Search for the cell housing the specified text and yield its (x, y) center coordinate. 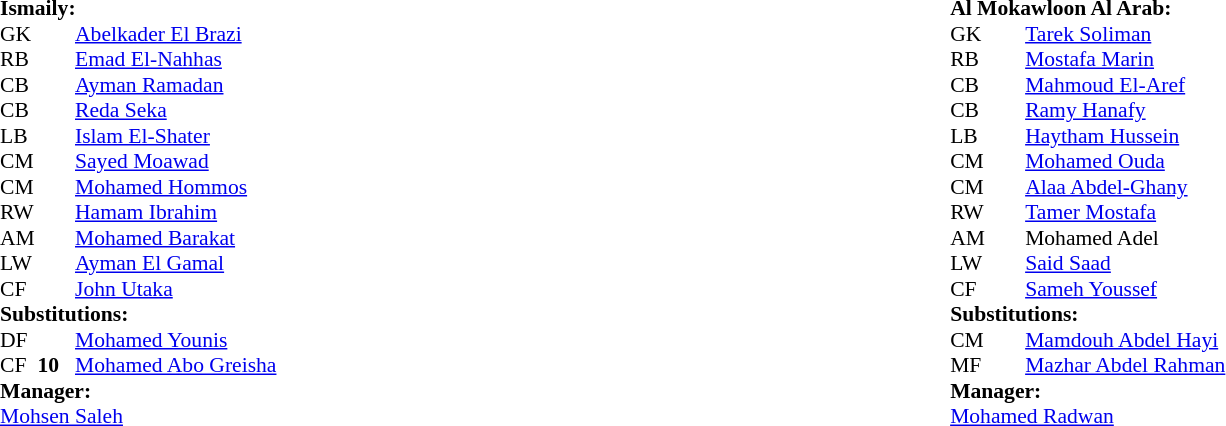
10 (57, 365)
Mohamed Barakat (176, 238)
Said Saad (1125, 263)
Mohamed Abo Greisha (176, 365)
Ayman El Gamal (176, 263)
Sayed Moawad (176, 161)
Hamam Ibrahim (176, 213)
Tamer Mostafa (1125, 213)
MF (969, 365)
Mostafa Marin (1125, 59)
Islam El-Shater (176, 136)
Ayman Ramadan (176, 85)
Abelkader El Brazi (176, 34)
John Utaka (176, 289)
Mohamed Younis (176, 340)
Alaa Abdel-Ghany (1125, 187)
Mohamed Adel (1125, 238)
Emad El-Nahhas (176, 59)
Mazhar Abdel Rahman (1125, 365)
DF (19, 340)
Mohamed Ouda (1125, 161)
Mamdouh Abdel Hayi (1125, 340)
Mahmoud El-Aref (1125, 85)
Mohamed Hommos (176, 187)
Sameh Youssef (1125, 289)
Reda Seka (176, 111)
Ramy Hanafy (1125, 111)
Haytham Hussein (1125, 136)
Tarek Soliman (1125, 34)
